Search for the cell housing the specified text and yield its (x, y) center coordinate. 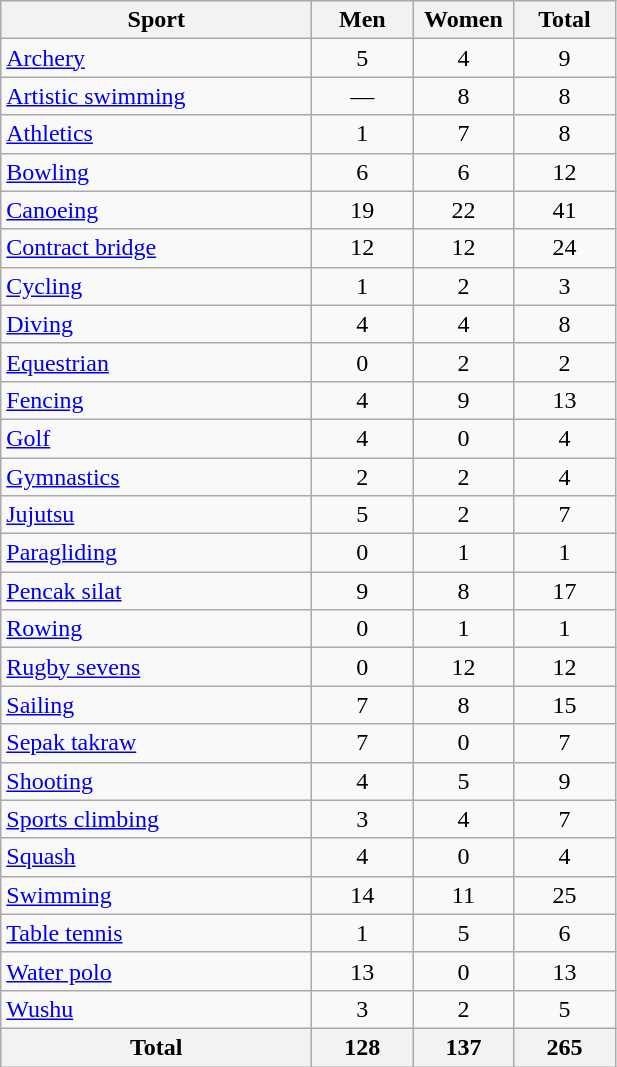
Rowing (156, 629)
Water polo (156, 971)
Jujutsu (156, 515)
— (362, 96)
Fencing (156, 400)
Rugby sevens (156, 667)
Archery (156, 58)
19 (362, 210)
25 (564, 895)
Equestrian (156, 362)
128 (362, 1047)
Pencak silat (156, 591)
Bowling (156, 172)
Women (464, 20)
Sport (156, 20)
Wushu (156, 1009)
Gymnastics (156, 477)
Paragliding (156, 553)
Contract bridge (156, 248)
Sports climbing (156, 819)
Canoeing (156, 210)
Golf (156, 438)
22 (464, 210)
Sailing (156, 705)
14 (362, 895)
265 (564, 1047)
Athletics (156, 134)
Artistic swimming (156, 96)
24 (564, 248)
Shooting (156, 781)
137 (464, 1047)
11 (464, 895)
Cycling (156, 286)
Table tennis (156, 933)
17 (564, 591)
Men (362, 20)
Squash (156, 857)
Diving (156, 324)
41 (564, 210)
15 (564, 705)
Sepak takraw (156, 743)
Swimming (156, 895)
